From the cell containing the given text, extract its center point as (x, y) coordinate. 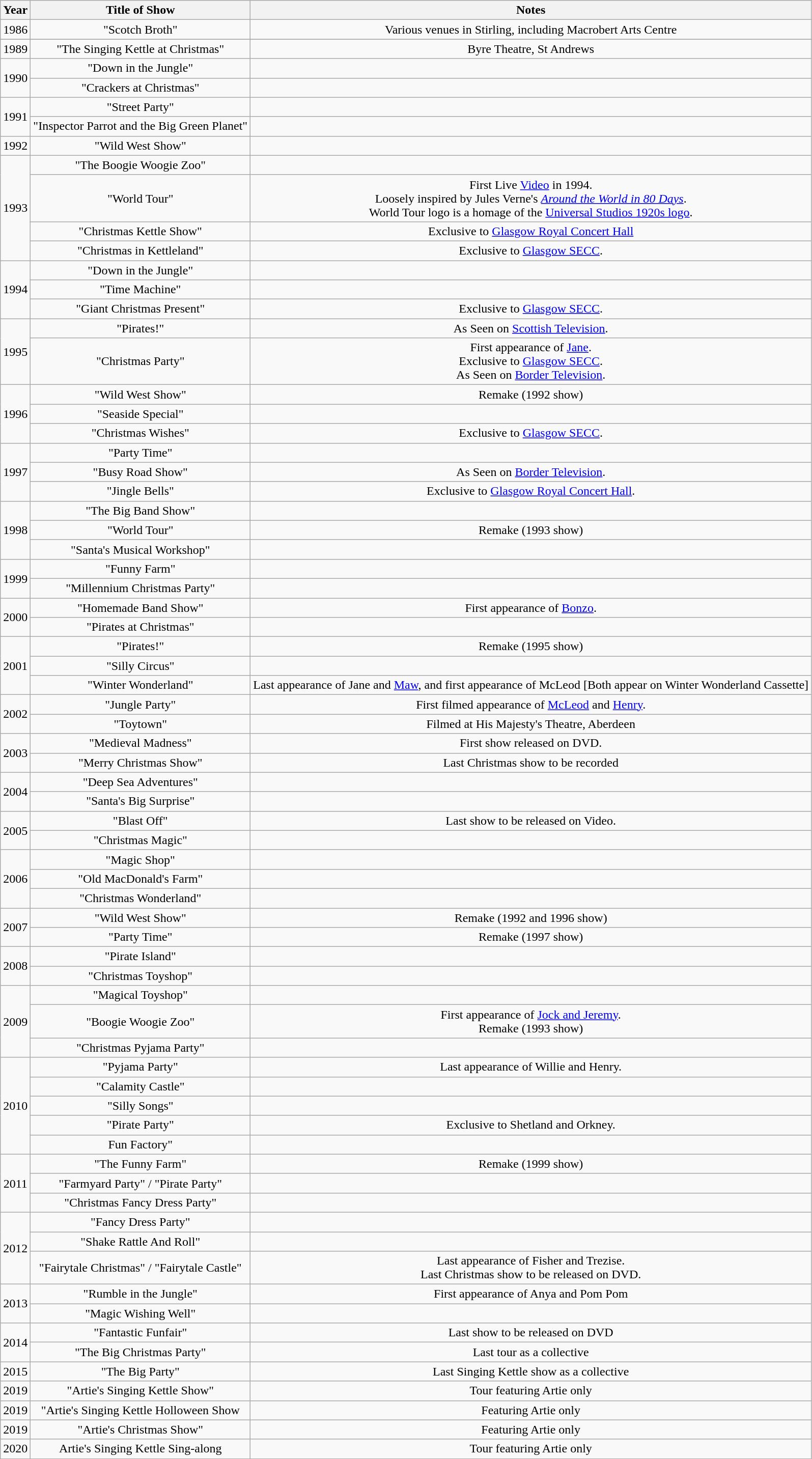
Last show to be released on Video. (531, 821)
2003 (15, 753)
"Time Machine" (141, 290)
"Pirate Island" (141, 957)
2009 (15, 1021)
"The Big Christmas Party" (141, 1352)
"Old MacDonald's Farm" (141, 879)
1995 (15, 352)
"Christmas Kettle Show" (141, 231)
1989 (15, 49)
"Christmas Fancy Dress Party" (141, 1202)
"Christmas Wishes" (141, 433)
"Christmas Wonderland" (141, 898)
2015 (15, 1371)
Remake (1992 show) (531, 395)
2020 (15, 1449)
"Santa's Big Surprise" (141, 801)
2011 (15, 1183)
First appearance of Jock and Jeremy.Remake (1993 show) (531, 1021)
"Calamity Castle" (141, 1086)
2002 (15, 714)
"Medieval Madness" (141, 743)
2005 (15, 830)
Last appearance of Willie and Henry. (531, 1067)
First appearance of Bonzo. (531, 607)
"Winter Wonderland" (141, 685)
1992 (15, 146)
Exclusive to Glasgow Royal Concert Hall (531, 231)
Exclusive to Glasgow Royal Concert Hall. (531, 491)
Last tour as a collective (531, 1352)
As Seen on Border Television. (531, 472)
"Jungle Party" (141, 705)
"Farmyard Party" / "Pirate Party" (141, 1183)
"The Boogie Woogie Zoo" (141, 165)
"Christmas Toyshop" (141, 976)
2006 (15, 879)
"The Singing Kettle at Christmas" (141, 49)
Last appearance of Fisher and Trezise.Last Christmas show to be released on DVD. (531, 1268)
"Pirates at Christmas" (141, 627)
1991 (15, 117)
"Pirate Party" (141, 1125)
Last Singing Kettle show as a collective (531, 1371)
"Busy Road Show" (141, 472)
"Shake Rattle And Roll" (141, 1242)
"Merry Christmas Show" (141, 763)
"Magical Toyshop" (141, 995)
2004 (15, 792)
1997 (15, 472)
Last appearance of Jane and Maw, and first appearance of McLeod [Both appear on Winter Wonderland Cassette] (531, 685)
"Funny Farm" (141, 569)
Title of Show (141, 10)
Year (15, 10)
"Crackers at Christmas" (141, 88)
Byre Theatre, St Andrews (531, 49)
"The Big Band Show" (141, 511)
Artie's Singing Kettle Sing-along (141, 1449)
Remake (1999 show) (531, 1164)
1998 (15, 530)
Last show to be released on DVD (531, 1333)
First filmed appearance of McLeod and Henry. (531, 705)
2013 (15, 1304)
Notes (531, 10)
"Inspector Parrot and the Big Green Planet" (141, 126)
"Giant Christmas Present" (141, 309)
"Artie's Singing Kettle Holloween Show (141, 1410)
"Christmas Pyjama Party" (141, 1048)
First show released on DVD. (531, 743)
Last Christmas show to be recorded (531, 763)
"Christmas Magic" (141, 840)
"Artie's Singing Kettle Show" (141, 1391)
First appearance of Jane.Exclusive to Glasgow SECC.As Seen on Border Television. (531, 361)
2007 (15, 928)
2001 (15, 666)
"Homemade Band Show" (141, 607)
2000 (15, 617)
"Fancy Dress Party" (141, 1222)
"The Big Party" (141, 1371)
"Artie's Christmas Show" (141, 1429)
2010 (15, 1106)
"Fairytale Christmas" / "Fairytale Castle" (141, 1268)
"Scotch Broth" (141, 30)
"Silly Circus" (141, 666)
Remake (1993 show) (531, 530)
"Street Party" (141, 107)
Remake (1992 and 1996 show) (531, 918)
Exclusive to Shetland and Orkney. (531, 1125)
"Rumble in the Jungle" (141, 1294)
1986 (15, 30)
"Blast Off" (141, 821)
1996 (15, 414)
1990 (15, 78)
"Boogie Woogie Zoo" (141, 1021)
2012 (15, 1248)
"Christmas Party" (141, 361)
Remake (1997 show) (531, 937)
"Toytown" (141, 724)
"Fantastic Funfair" (141, 1333)
As Seen on Scottish Television. (531, 328)
"Seaside Special" (141, 414)
1994 (15, 290)
First appearance of Anya and Pom Pom (531, 1294)
"Silly Songs" (141, 1106)
"Deep Sea Adventures" (141, 782)
Remake (1995 show) (531, 647)
"Millennium Christmas Party" (141, 588)
"Magic Shop" (141, 859)
"The Funny Farm" (141, 1164)
Filmed at His Majesty's Theatre, Aberdeen (531, 724)
Fun Factory" (141, 1144)
Various venues in Stirling, including Macrobert Arts Centre (531, 30)
"Jingle Bells" (141, 491)
1999 (15, 578)
"Santa's Musical Workshop" (141, 549)
"Christmas in Kettleland" (141, 250)
"Magic Wishing Well" (141, 1313)
2008 (15, 966)
"Pyjama Party" (141, 1067)
2014 (15, 1342)
1993 (15, 208)
